Locate the cell with the specified text and output its (X, Y) center coordinate. 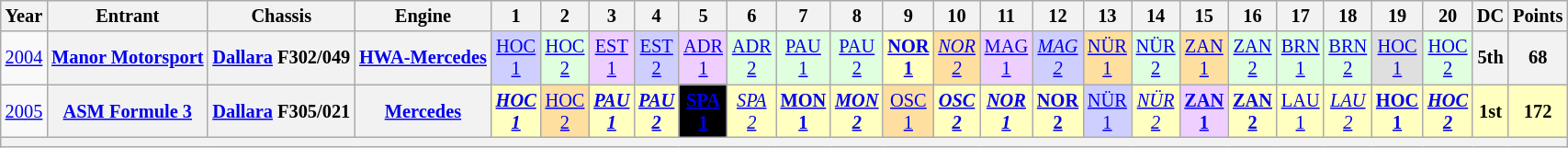
ASM Formule 3 (127, 111)
MON2 (856, 111)
MAG2 (1058, 58)
BRN2 (1348, 58)
3 (612, 16)
ADR2 (751, 58)
Dallara F302/049 (281, 58)
Entrant (127, 16)
MON1 (804, 111)
20 (1448, 16)
10 (956, 16)
Chassis (281, 16)
OSC2 (956, 111)
MAG1 (1007, 58)
Dallara F305/021 (281, 111)
16 (1253, 16)
EST1 (612, 58)
OSC1 (908, 111)
4 (656, 16)
1 (516, 16)
6 (751, 16)
68 (1538, 58)
19 (1397, 16)
ADR1 (704, 58)
HWA-Mercedes (423, 58)
9 (908, 16)
172 (1538, 111)
5th (1490, 58)
BRN1 (1301, 58)
Engine (423, 16)
2 (566, 16)
Mercedes (423, 111)
11 (1007, 16)
5 (704, 16)
2004 (24, 58)
12 (1058, 16)
SPA2 (751, 111)
Points (1538, 16)
7 (804, 16)
1st (1490, 111)
18 (1348, 16)
13 (1108, 16)
LAU2 (1348, 111)
14 (1156, 16)
2005 (24, 111)
17 (1301, 16)
Year (24, 16)
LAU1 (1301, 111)
EST2 (656, 58)
SPA1 (704, 111)
Manor Motorsport (127, 58)
15 (1203, 16)
8 (856, 16)
DC (1490, 16)
